Return [x, y] of the center of cell containing provided text 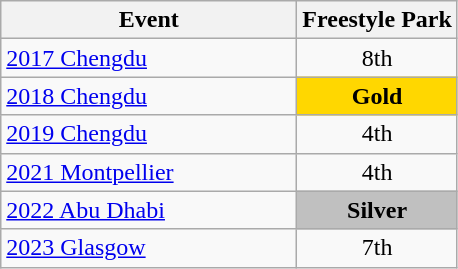
2023 Glasgow [149, 248]
7th [378, 248]
2019 Chengdu [149, 134]
Silver [378, 210]
2021 Montpellier [149, 172]
Freestyle Park [378, 20]
2018 Chengdu [149, 96]
Event [149, 20]
8th [378, 58]
2017 Chengdu [149, 58]
Gold [378, 96]
2022 Abu Dhabi [149, 210]
